From the cell containing the given text, extract its center point as [X, Y] coordinate. 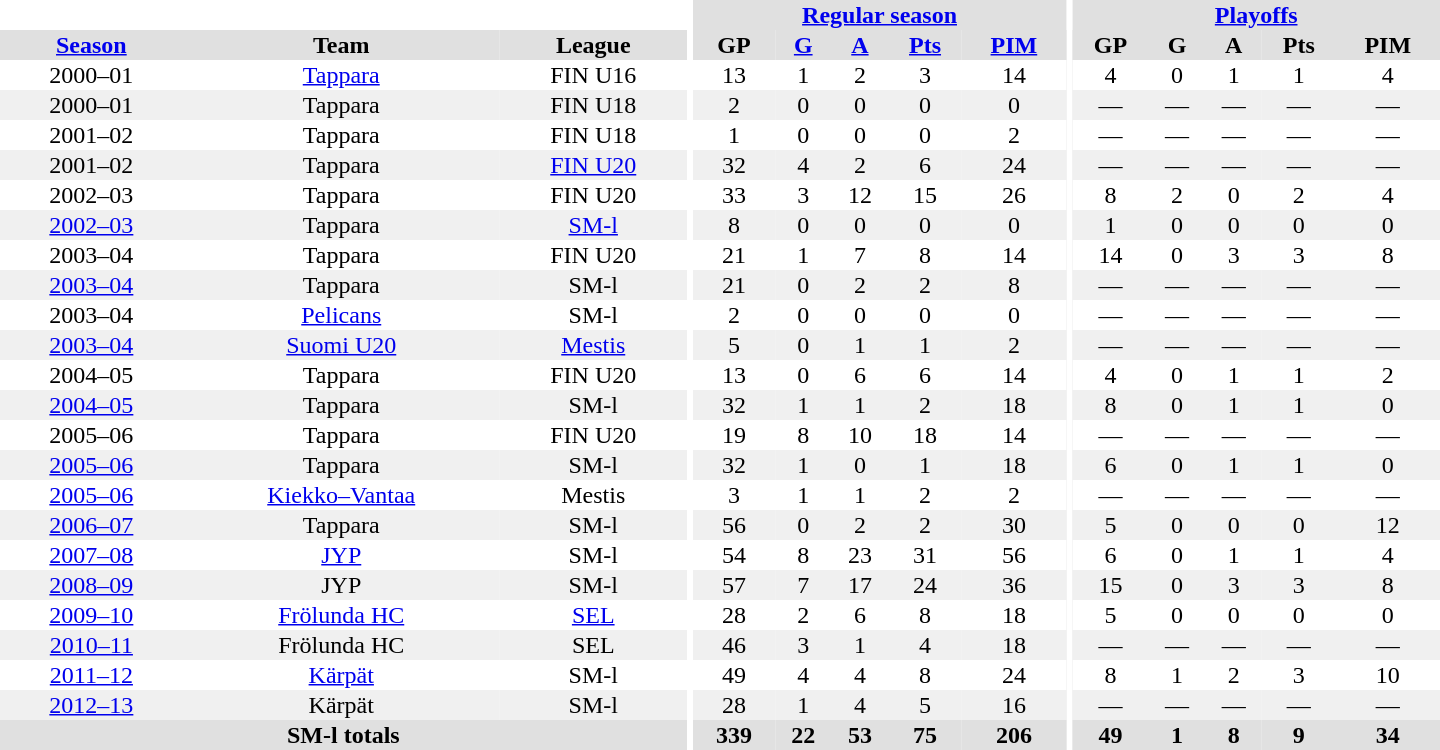
36 [1014, 585]
16 [1014, 705]
2008–09 [92, 585]
2011–12 [92, 675]
9 [1298, 735]
30 [1014, 525]
2012–13 [92, 705]
339 [734, 735]
33 [734, 195]
2006–07 [92, 525]
34 [1388, 735]
53 [860, 735]
Playoffs [1256, 15]
Suomi U20 [342, 345]
23 [860, 555]
Pelicans [342, 315]
League [594, 45]
Team [342, 45]
SM-l totals [344, 735]
19 [734, 435]
2007–08 [92, 555]
31 [924, 555]
46 [734, 645]
2009–10 [92, 615]
Season [92, 45]
17 [860, 585]
57 [734, 585]
75 [924, 735]
Kiekko–Vantaa [342, 495]
22 [804, 735]
54 [734, 555]
2010–11 [92, 645]
FIN U16 [594, 75]
206 [1014, 735]
Regular season [880, 15]
26 [1014, 195]
